Output the (X, Y) coordinate of the center of the cell containing the given text.  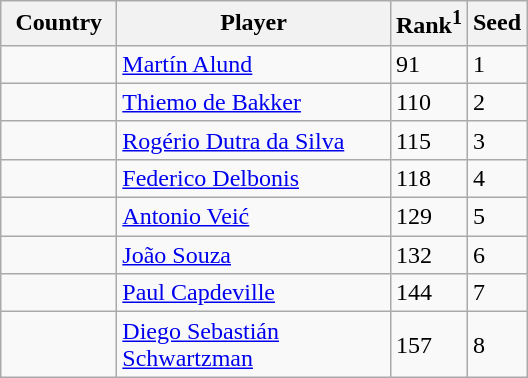
2 (496, 102)
115 (428, 140)
3 (496, 140)
João Souza (254, 255)
129 (428, 217)
Martín Alund (254, 64)
Diego Sebastián Schwartzman (254, 344)
Player (254, 24)
Seed (496, 24)
Rank1 (428, 24)
132 (428, 255)
110 (428, 102)
1 (496, 64)
Country (59, 24)
Federico Delbonis (254, 178)
118 (428, 178)
Antonio Veić (254, 217)
91 (428, 64)
7 (496, 293)
144 (428, 293)
6 (496, 255)
Paul Capdeville (254, 293)
8 (496, 344)
Rogério Dutra da Silva (254, 140)
157 (428, 344)
4 (496, 178)
Thiemo de Bakker (254, 102)
5 (496, 217)
